Return the [X, Y] coordinate for the center point of the cell that contains the specified text.  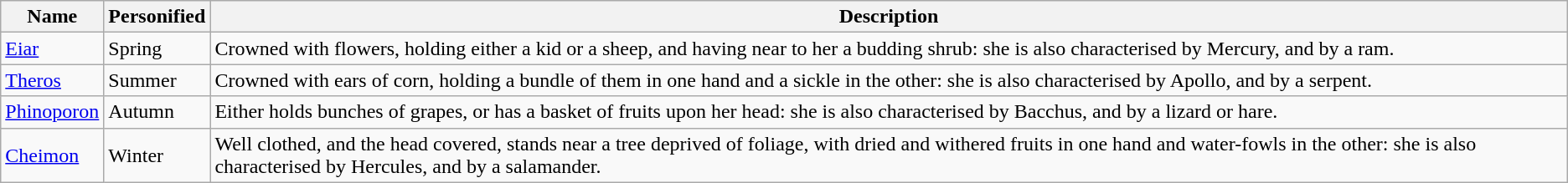
Autumn [157, 112]
Crowned with flowers, holding either a kid or a sheep, and having near to her a budding shrub: she is also characterised by Mercury, and by a ram. [889, 48]
Summer [157, 80]
Crowned with ears of corn, holding a bundle of them in one hand and a sickle in the other: she is also characterised by Apollo, and by a serpent. [889, 80]
Spring [157, 48]
Personified [157, 17]
Cheimon [52, 155]
Description [889, 17]
Winter [157, 155]
Eiar [52, 48]
Theros [52, 80]
Either holds bunches of grapes, or has a basket of fruits upon her head: she is also characterised by Bacchus, and by a lizard or hare. [889, 112]
Phinoporon [52, 112]
Name [52, 17]
